Provide the (X, Y) coordinate of the cell's center where the given text is located.  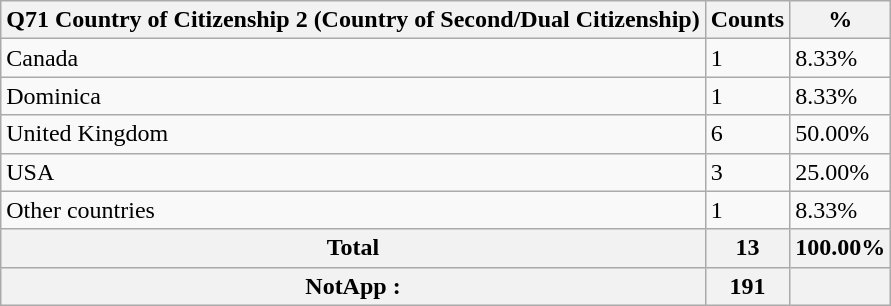
6 (747, 134)
50.00% (840, 134)
USA (353, 172)
Q71 Country of Citizenship 2 (Country of Second/Dual Citizenship) (353, 20)
United Kingdom (353, 134)
NotApp : (353, 286)
Other countries (353, 210)
13 (747, 248)
Total (353, 248)
3 (747, 172)
25.00% (840, 172)
Canada (353, 58)
Dominica (353, 96)
% (840, 20)
100.00% (840, 248)
Counts (747, 20)
191 (747, 286)
